Identify which cell holds the provided text, then report its [X, Y] central coordinate. 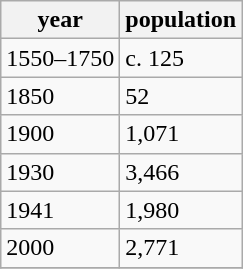
c. 125 [181, 58]
2000 [60, 248]
1,980 [181, 210]
2,771 [181, 248]
1900 [60, 134]
1550–1750 [60, 58]
year [60, 20]
3,466 [181, 172]
population [181, 20]
1941 [60, 210]
1930 [60, 172]
52 [181, 96]
1,071 [181, 134]
1850 [60, 96]
